From the cell containing the given text, extract its center point as (x, y) coordinate. 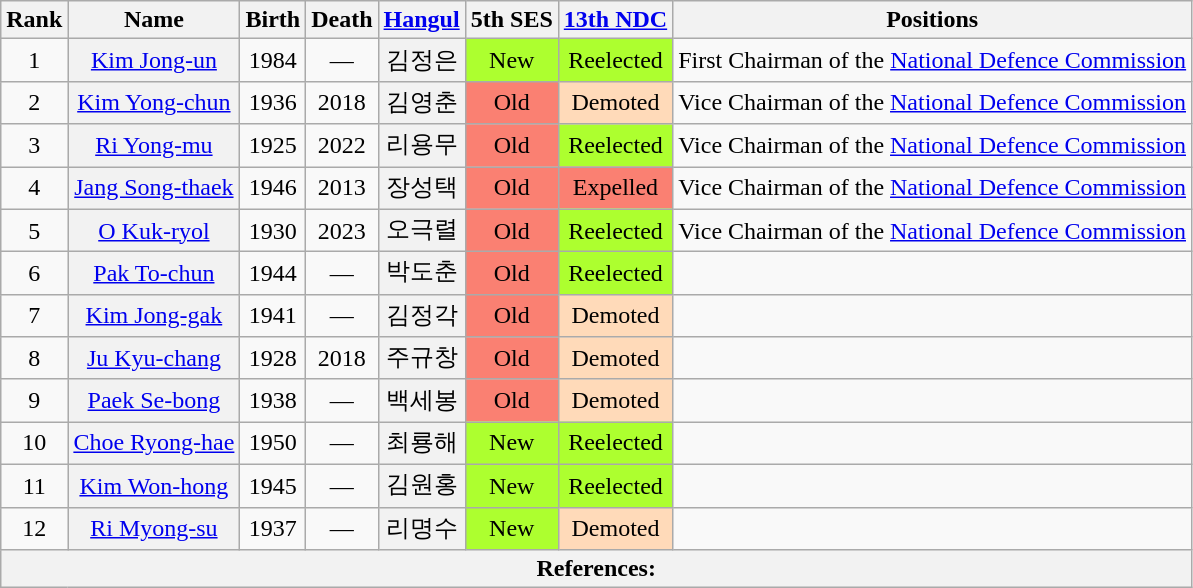
Kim Jong-gak (154, 316)
Pak To-chun (154, 274)
1984 (273, 60)
2 (34, 102)
Kim Won-hong (154, 486)
References: (596, 569)
1930 (273, 230)
2023 (342, 230)
김정은 (422, 60)
3 (34, 146)
1937 (273, 528)
Hangul (422, 20)
김원홍 (422, 486)
Birth (273, 20)
Ju Kyu-chang (154, 358)
11 (34, 486)
1946 (273, 188)
Expelled (615, 188)
1950 (273, 444)
1936 (273, 102)
1945 (273, 486)
Choe Ryong-hae (154, 444)
1 (34, 60)
5 (34, 230)
Rank (34, 20)
1928 (273, 358)
First Chairman of the National Defence Commission (932, 60)
8 (34, 358)
2022 (342, 146)
주규창 (422, 358)
리명수 (422, 528)
13th NDC (615, 20)
Kim Yong-chun (154, 102)
최룡해 (422, 444)
Ri Yong-mu (154, 146)
1938 (273, 400)
5th SES (512, 20)
Kim Jong-un (154, 60)
백세봉 (422, 400)
O Kuk-ryol (154, 230)
1925 (273, 146)
장성택 (422, 188)
Positions (932, 20)
김영춘 (422, 102)
오극렬 (422, 230)
6 (34, 274)
1941 (273, 316)
Name (154, 20)
2013 (342, 188)
Ri Myong-su (154, 528)
Death (342, 20)
1944 (273, 274)
7 (34, 316)
12 (34, 528)
김정각 (422, 316)
4 (34, 188)
박도춘 (422, 274)
10 (34, 444)
Paek Se-bong (154, 400)
Jang Song-thaek (154, 188)
9 (34, 400)
리용무 (422, 146)
